Return [x, y] of the center of cell containing provided text 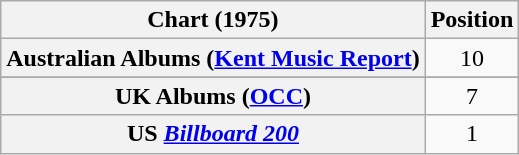
US Billboard 200 [213, 134]
1 [472, 134]
Position [472, 20]
Chart (1975) [213, 20]
7 [472, 96]
10 [472, 58]
UK Albums (OCC) [213, 96]
Australian Albums (Kent Music Report) [213, 58]
